Capture the cell that displays the provided text and extract its [X, Y] central coordinate. 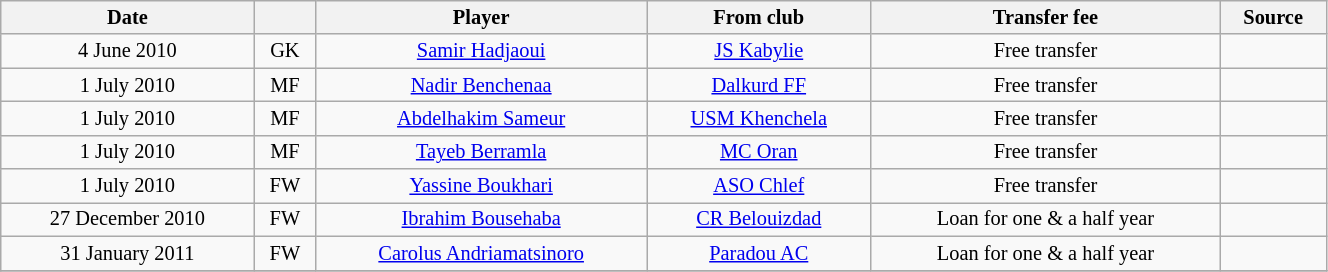
Nadir Benchenaa [482, 85]
Tayeb Berramla [482, 152]
31 January 2011 [128, 253]
Dalkurd FF [758, 85]
Source [1274, 17]
Date [128, 17]
ASO Chlef [758, 186]
Samir Hadjaoui [482, 51]
Player [482, 17]
Carolus Andriamatsinoro [482, 253]
JS Kabylie [758, 51]
MC Oran [758, 152]
From club [758, 17]
CR Belouizdad [758, 219]
Yassine Boukhari [482, 186]
Ibrahim Bousehaba [482, 219]
GK [285, 51]
27 December 2010 [128, 219]
USM Khenchela [758, 118]
Abdelhakim Sameur [482, 118]
Paradou AC [758, 253]
Transfer fee [1046, 17]
4 June 2010 [128, 51]
